From the cell containing the given text, extract its center point as (X, Y) coordinate. 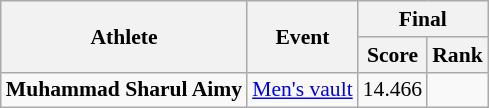
14.466 (392, 90)
Athlete (124, 36)
Final (423, 19)
Score (392, 55)
Rank (458, 55)
Men's vault (302, 90)
Muhammad Sharul Aimy (124, 90)
Event (302, 36)
